Locate the cell with the specified text and output its [x, y] center coordinate. 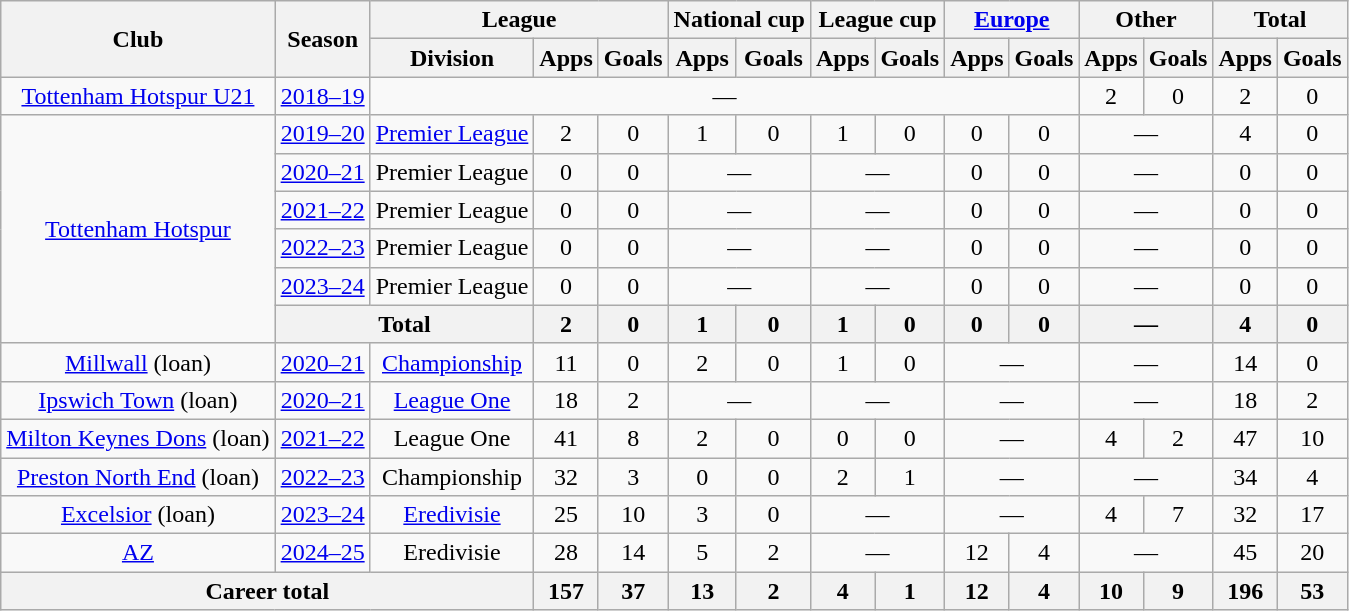
37 [633, 591]
Milton Keynes Dons (loan) [138, 438]
National cup [739, 20]
Career total [268, 591]
Other [1146, 20]
47 [1245, 438]
53 [1312, 591]
34 [1245, 477]
7 [1178, 515]
Tottenham Hotspur [138, 229]
13 [702, 591]
25 [566, 515]
League [519, 20]
2019–20 [322, 134]
Season [322, 39]
196 [1245, 591]
Excelsior (loan) [138, 515]
28 [566, 553]
8 [633, 438]
Tottenham Hotspur U21 [138, 96]
2024–25 [322, 553]
45 [1245, 553]
41 [566, 438]
2018–19 [322, 96]
9 [1178, 591]
Millwall (loan) [138, 362]
Preston North End (loan) [138, 477]
Division [452, 58]
17 [1312, 515]
157 [566, 591]
Ipswich Town (loan) [138, 400]
5 [702, 553]
Club [138, 39]
AZ [138, 553]
20 [1312, 553]
League cup [877, 20]
11 [566, 362]
Europe [1012, 20]
